Return (x, y) of the center of cell containing provided text 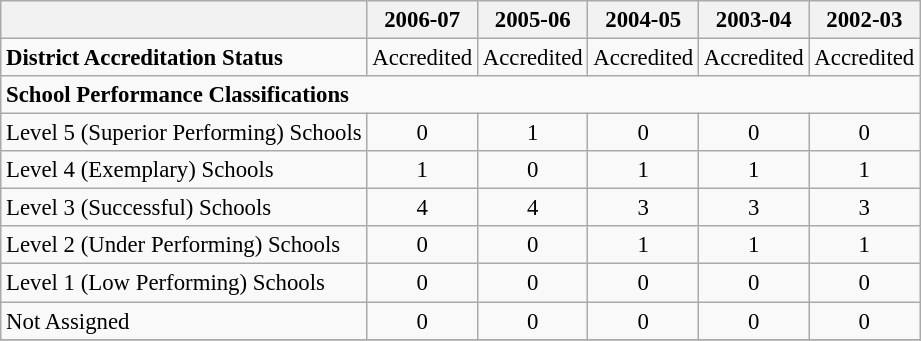
District Accreditation Status (184, 58)
2006-07 (422, 20)
2004-05 (644, 20)
Level 4 (Exemplary) Schools (184, 170)
2005-06 (532, 20)
Level 1 (Low Performing) Schools (184, 283)
2002-03 (864, 20)
Level 2 (Under Performing) Schools (184, 245)
Level 5 (Superior Performing) Schools (184, 133)
School Performance Classifications (460, 95)
Not Assigned (184, 321)
2003-04 (754, 20)
Level 3 (Successful) Schools (184, 208)
